Find where the given text appears and provide that cell's center as [X, Y] coordinate. 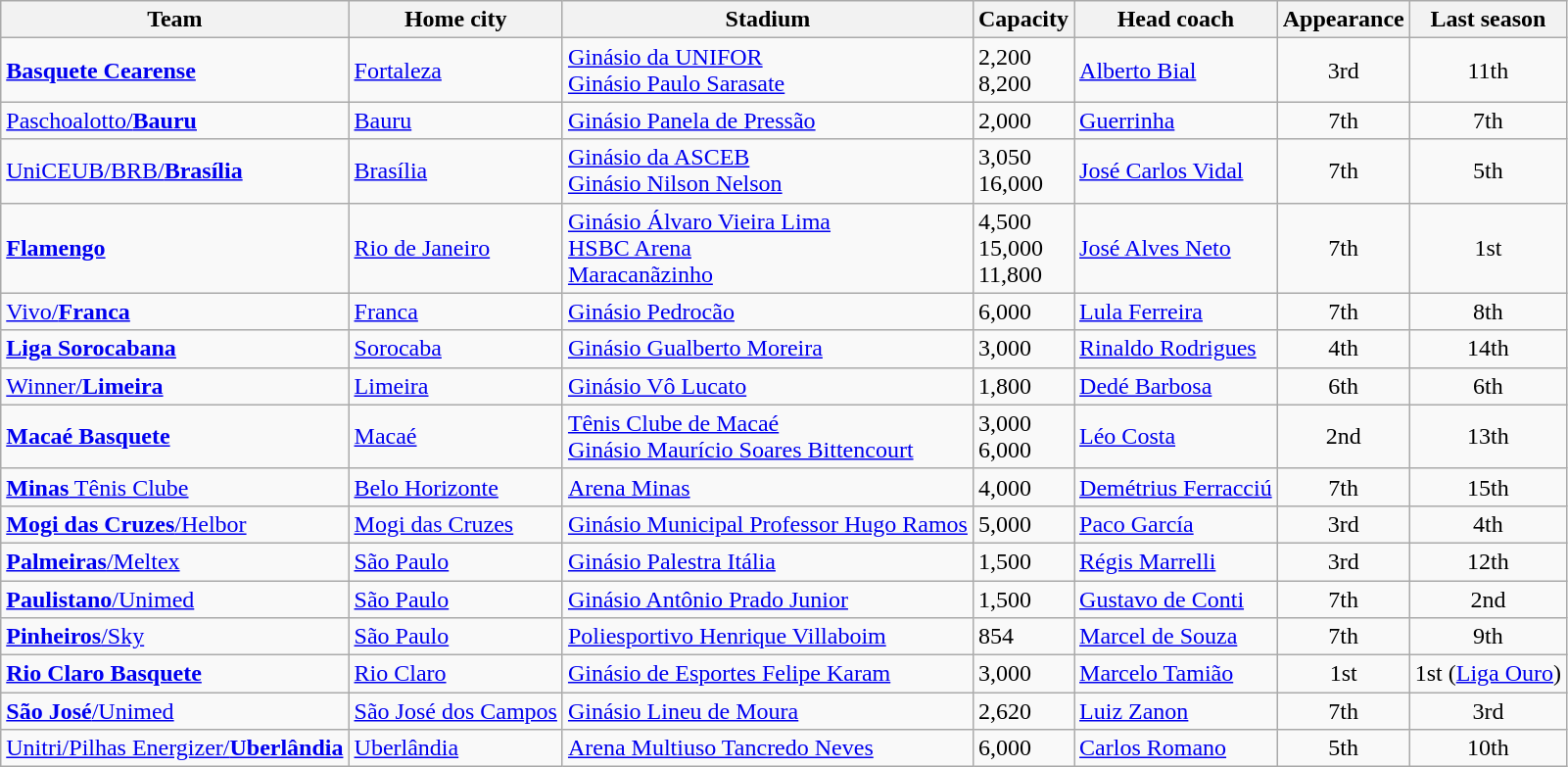
Gustavo de Conti [1176, 599]
Belo Horizonte [455, 487]
Ginásio Gualberto Moreira [768, 349]
8th [1488, 312]
Luiz Zanon [1176, 711]
Head coach [1176, 20]
15th [1488, 487]
9th [1488, 637]
Flamengo [174, 248]
Ginásio Álvaro Vieira Lima HSBC Arena Maracanãzinho [768, 248]
Mogi das Cruzes/Helbor [174, 524]
Vivo/Franca [174, 312]
Ginásio Pedrocão [768, 312]
Carlos Romano [1176, 748]
Bauru [455, 120]
Paschoalotto/Bauru [174, 120]
Arena Minas [768, 487]
11th [1488, 71]
José Carlos Vidal [1176, 170]
Brasília [455, 170]
4,500 15,000 11,800 [1022, 248]
Macaé Basquete [174, 437]
Rio de Janeiro [455, 248]
José Alves Neto [1176, 248]
Team [174, 20]
Guerrinha [1176, 120]
Franca [455, 312]
Ginásio Municipal Professor Hugo Ramos [768, 524]
5,000 [1022, 524]
3,050 16,000 [1022, 170]
Unitri/Pilhas Energizer/Uberlândia [174, 748]
Sorocaba [455, 349]
Marcel de Souza [1176, 637]
Macaé [455, 437]
Demétrius Ferracciú [1176, 487]
Ginásio Palestra Itália [768, 561]
UniCEUB/BRB/Brasília [174, 170]
Mogi das Cruzes [455, 524]
2,620 [1022, 711]
10th [1488, 748]
Liga Sorocabana [174, 349]
Minas Tênis Clube [174, 487]
2,000 [1022, 120]
Ginásio Lineu de Moura [768, 711]
Capacity [1022, 20]
Lula Ferreira [1176, 312]
12th [1488, 561]
Régis Marrelli [1176, 561]
Home city [455, 20]
Poliesportivo Henrique Villaboim [768, 637]
Appearance [1344, 20]
Tênis Clube de Macaé Ginásio Maurício Soares Bittencourt [768, 437]
Ginásio da UNIFOR Ginásio Paulo Sarasate [768, 71]
Ginásio da ASCEB Ginásio Nilson Nelson [768, 170]
Winner/Limeira [174, 386]
Ginásio Antônio Prado Junior [768, 599]
4,000 [1022, 487]
Ginásio de Esportes Felipe Karam [768, 674]
1st (Liga Ouro) [1488, 674]
Rinaldo Rodrigues [1176, 349]
Rio Claro Basquete [174, 674]
2,200 8,200 [1022, 71]
Ginásio Vô Lucato [768, 386]
Dedé Barbosa [1176, 386]
3,000 6,000 [1022, 437]
Paco García [1176, 524]
Alberto Bial [1176, 71]
São José dos Campos [455, 711]
854 [1022, 637]
Palmeiras/Meltex [174, 561]
1,800 [1022, 386]
São José/Unimed [174, 711]
Marcelo Tamião [1176, 674]
Pinheiros/Sky [174, 637]
Paulistano/Unimed [174, 599]
Limeira [455, 386]
Uberlândia [455, 748]
Fortaleza [455, 71]
Rio Claro [455, 674]
14th [1488, 349]
Last season [1488, 20]
13th [1488, 437]
Basquete Cearense [174, 71]
Stadium [768, 20]
Ginásio Panela de Pressão [768, 120]
Arena Multiuso Tancredo Neves [768, 748]
Léo Costa [1176, 437]
